Locate the cell with the specified text and output its (x, y) center coordinate. 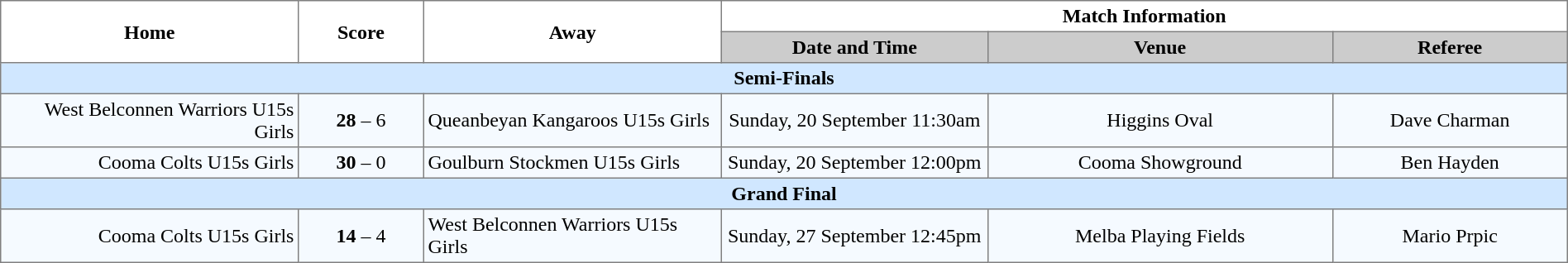
Melba Playing Fields (1159, 236)
Away (572, 31)
Mario Prpic (1450, 236)
Sunday, 20 September 11:30am (854, 120)
Cooma Showground (1159, 163)
14 – 4 (361, 236)
Grand Final (784, 194)
Goulburn Stockmen U15s Girls (572, 163)
Venue (1159, 47)
Higgins Oval (1159, 120)
Sunday, 20 September 12:00pm (854, 163)
Sunday, 27 September 12:45pm (854, 236)
Match Information (1145, 17)
28 – 6 (361, 120)
30 – 0 (361, 163)
Home (150, 31)
Score (361, 31)
Ben Hayden (1450, 163)
Date and Time (854, 47)
Dave Charman (1450, 120)
Referee (1450, 47)
Queanbeyan Kangaroos U15s Girls (572, 120)
Semi-Finals (784, 79)
